Capture the cell that displays the provided text and extract its (x, y) central coordinate. 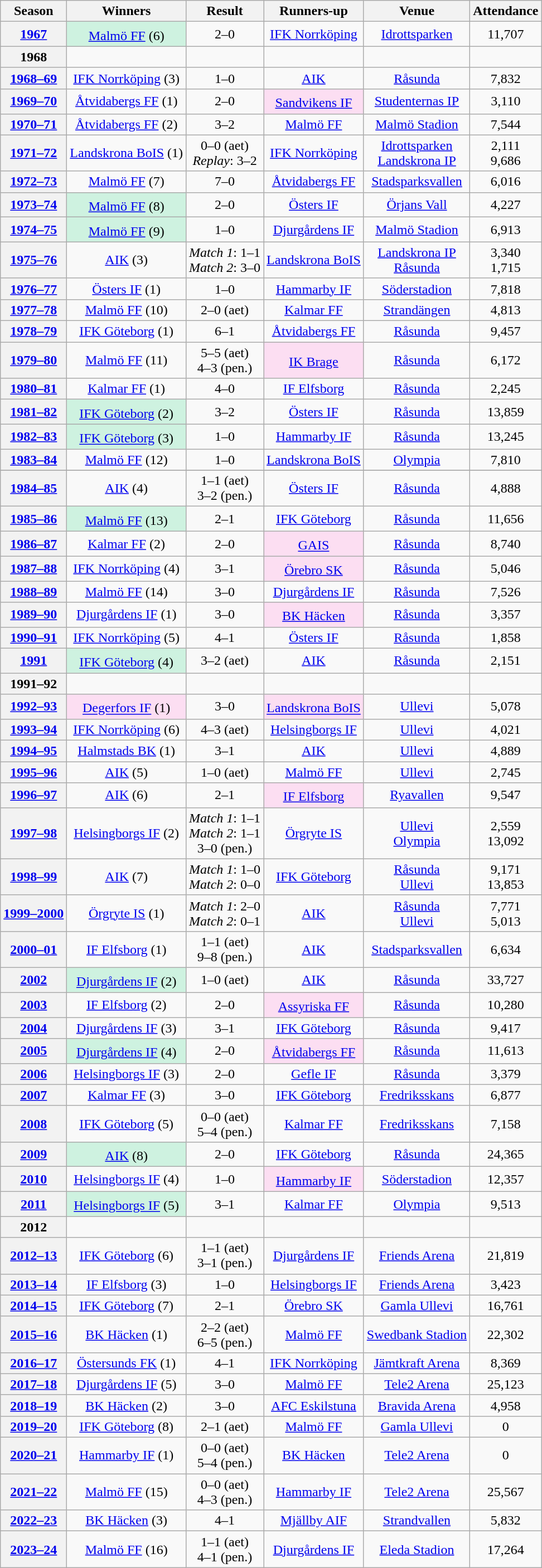
Kalmar FF (1) (127, 389)
2,1119,686 (506, 153)
1999–2000 (33, 913)
2–1 (aet) (225, 1427)
Kalmar FF (3) (127, 1095)
4,227 (506, 205)
IFK Göteborg (2) (127, 412)
1996–97 (33, 796)
6,172 (506, 360)
2,151 (506, 661)
AFC Eskilstuna (314, 1405)
1997–98 (33, 833)
12,357 (506, 1179)
Malmö FF (6) (127, 35)
2003 (33, 1005)
2016–17 (33, 1363)
1985–86 (33, 519)
IFK Göteborg (3) (127, 437)
7,810 (506, 460)
10,280 (506, 1005)
1971–72 (33, 153)
IFK Göteborg (7) (127, 1306)
Östersunds FK (1) (127, 1363)
25,123 (506, 1384)
2008 (33, 1123)
AIK (7) (127, 877)
Ryavallen (417, 796)
Idrottsparken (417, 35)
1–1 (aet)4–1 (pen.) (225, 1549)
2018–19 (33, 1405)
2002 (33, 980)
BK Häcken (3) (127, 1521)
9,457 (506, 332)
1986–87 (33, 544)
Malmö FF (14) (127, 592)
Malmö FF (13) (127, 519)
6–1 (225, 332)
Gefle IF (314, 1074)
Jämtkraft Arena (417, 1363)
1–1 (aet)3–1 (pen.) (225, 1256)
9,417 (506, 1028)
3,423 (506, 1284)
7,832 (506, 78)
5,078 (506, 707)
Malmö FF (8) (127, 205)
Malmö FF (15) (127, 1492)
7,526 (506, 592)
1969–70 (33, 101)
17,264 (506, 1549)
IFK Göteborg (4) (127, 661)
IFK Norrköping (5) (127, 637)
AIK (6) (127, 796)
IFK Göteborg (8) (127, 1427)
7,544 (506, 124)
Helsingborgs IF (2) (127, 833)
Match 1: 1–1Match 2: 3–0 (225, 260)
3,110 (506, 101)
IK Brage (314, 360)
9,17113,853 (506, 877)
33,727 (506, 980)
2–0 (aet) (225, 310)
4–3 (aet) (225, 729)
4,888 (506, 488)
1970–71 (33, 124)
Djurgårdens IF (5) (127, 1384)
2,55913,092 (506, 833)
Result (225, 11)
Åtvidabergs FF (1) (127, 101)
1973–74 (33, 205)
Match 1: 2–0Match 2: 0–1 (225, 913)
1976–77 (33, 289)
Sandvikens IF (314, 101)
2014–15 (33, 1306)
AIK (5) (127, 772)
Strandängen (417, 310)
11,707 (506, 35)
1978–79 (33, 332)
Halmstads BK (1) (127, 751)
6,877 (506, 1095)
1980–81 (33, 389)
BK Häcken (1) (127, 1334)
IdrottsparkenLandskrona IP (417, 153)
UlleviOlympia (417, 833)
Djurgårdens IF (4) (127, 1051)
Assyriska FF (314, 1005)
2020–21 (33, 1455)
Örgryte IS (314, 833)
IFK Norrköping (6) (127, 729)
2007 (33, 1095)
1992–93 (33, 707)
2019–20 (33, 1427)
1991–92 (33, 684)
AIK (4) (127, 488)
7,158 (506, 1123)
Mjällby AIF (314, 1521)
4,958 (506, 1405)
Helsingborgs IF (3) (127, 1074)
4,889 (506, 751)
21,819 (506, 1256)
1991 (33, 661)
Malmö FF (11) (127, 360)
1968 (33, 57)
2021–22 (33, 1492)
Malmö FF (12) (127, 460)
13,245 (506, 437)
0–0 (aet)4–3 (pen.) (225, 1492)
4–0 (225, 389)
IF Elfsborg (2) (127, 1005)
2010 (33, 1179)
4,021 (506, 729)
22,302 (506, 1334)
2000–01 (33, 949)
1994–95 (33, 751)
Match 1: 1–0Match 2: 0–0 (225, 877)
Malmö FF (9) (127, 230)
11,656 (506, 519)
Studenternas IP (417, 101)
1988–89 (33, 592)
1981–82 (33, 412)
1995–96 (33, 772)
2005 (33, 1051)
Landskrona IPRåsunda (417, 260)
2022–23 (33, 1521)
2009 (33, 1155)
1–1 (aet)3–2 (pen.) (225, 488)
1972–73 (33, 182)
2006 (33, 1074)
2012–13 (33, 1256)
Djurgårdens IF (2) (127, 980)
0–0 (aet)Replay: 3–2 (225, 153)
1984–85 (33, 488)
1,858 (506, 637)
6,913 (506, 230)
IF Elfsborg (3) (127, 1284)
Örjans Vall (417, 205)
6,016 (506, 182)
3,3401,715 (506, 260)
2012 (33, 1227)
1967 (33, 35)
2017–18 (33, 1384)
1993–94 (33, 729)
7–0 (225, 182)
1998–99 (33, 877)
1975–76 (33, 260)
Landskrona BoIS (1) (127, 153)
2004 (33, 1028)
24,365 (506, 1155)
AIK (8) (127, 1155)
2013–14 (33, 1284)
1974–75 (33, 230)
1990–91 (33, 637)
7,7715,013 (506, 913)
2023–24 (33, 1549)
Match 1: 1–1Match 2: 1–13–0 (pen.) (225, 833)
5–5 (aet)4–3 (pen.) (225, 360)
Venue (417, 11)
GAIS (314, 544)
8,369 (506, 1363)
1983–84 (33, 460)
Swedbank Stadion (417, 1334)
1989–90 (33, 615)
1987–88 (33, 568)
5,046 (506, 568)
IF Elfsborg (1) (127, 949)
9,547 (506, 796)
2,745 (506, 772)
Winners (127, 11)
4,813 (506, 310)
Djurgårdens IF (1) (127, 615)
Östers IF (1) (127, 289)
9,513 (506, 1204)
Runners-up (314, 11)
2011 (33, 1204)
7,818 (506, 289)
8,740 (506, 544)
Bravida Arena (417, 1405)
Hammarby IF (1) (127, 1455)
IFK Norrköping (3) (127, 78)
11,613 (506, 1051)
3,357 (506, 615)
6,634 (506, 949)
5,832 (506, 1521)
IFK Göteborg (5) (127, 1123)
IFK Göteborg (1) (127, 332)
Attendance (506, 11)
Åtvidabergs FF (2) (127, 124)
Helsingborgs IF (4) (127, 1179)
1–1 (aet)9–8 (pen.) (225, 949)
3,379 (506, 1074)
3–2 (aet) (225, 661)
1979–80 (33, 360)
Örgryte IS (1) (127, 913)
13,859 (506, 412)
1982–83 (33, 437)
2015–16 (33, 1334)
BK Häcken (2) (127, 1405)
Season (33, 11)
25,567 (506, 1492)
2,245 (506, 389)
Malmö FF (7) (127, 182)
Eleda Stadion (417, 1549)
Strandvallen (417, 1521)
1968–69 (33, 78)
IFK Norrköping (4) (127, 568)
16,761 (506, 1306)
Djurgårdens IF (3) (127, 1028)
Helsingborgs IF (5) (127, 1204)
2–2 (aet)6–5 (pen.) (225, 1334)
Degerfors IF (1) (127, 707)
AIK (3) (127, 260)
1977–78 (33, 310)
Malmö FF (16) (127, 1549)
Malmö FF (10) (127, 310)
Kalmar FF (2) (127, 544)
IFK Göteborg (6) (127, 1256)
